Capture the cell that displays the provided text and extract its (x, y) central coordinate. 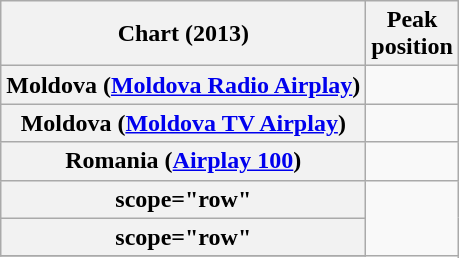
Chart (2013) (184, 34)
Moldova (Moldova Radio Airplay) (184, 85)
Peakposition (412, 34)
Moldova (Moldova TV Airplay) (184, 123)
Romania (Airplay 100) (184, 161)
